Determine the [x, y] coordinate at the center of the cell enclosing the given text.  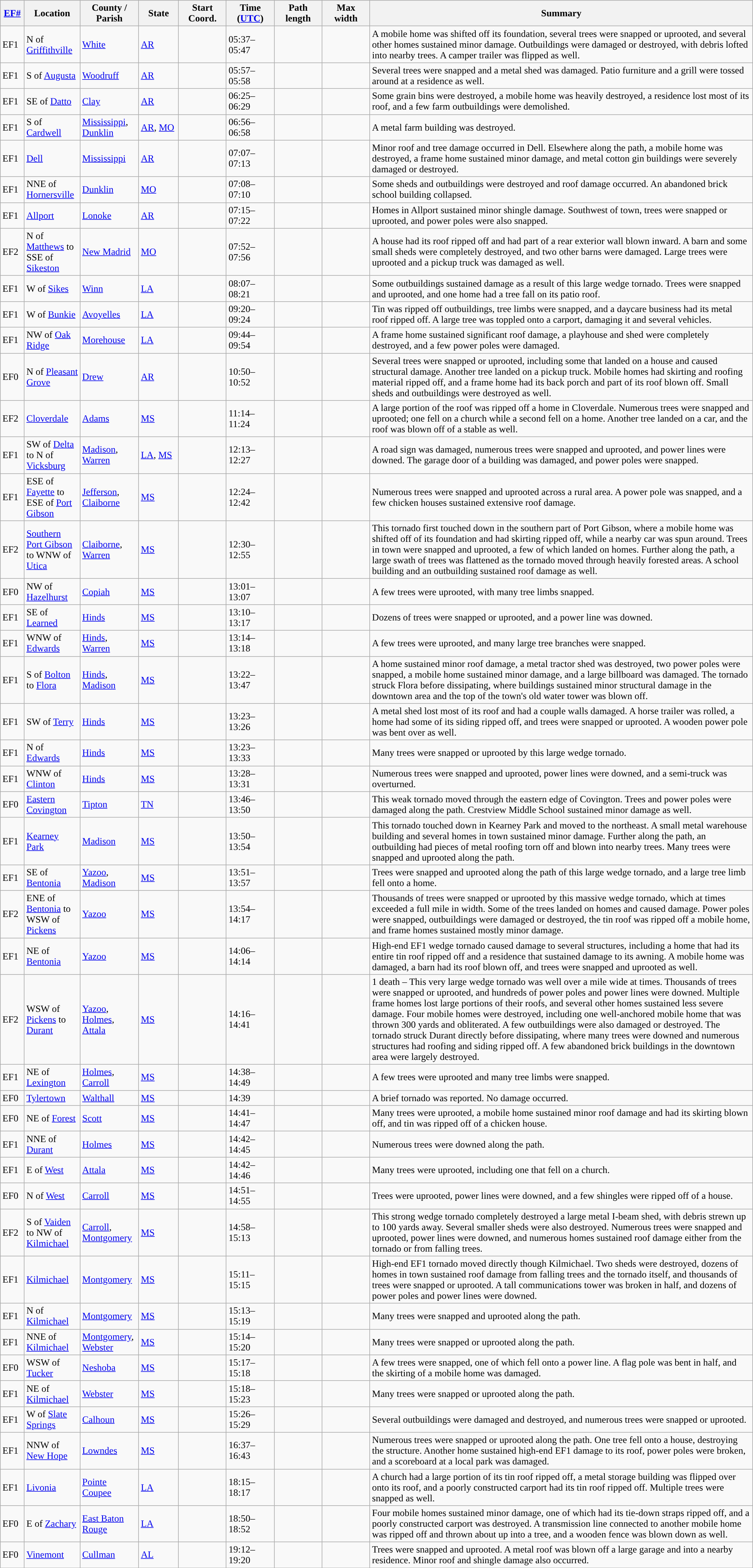
SW of Delta to N of Vicksburg [52, 455]
Several outbuildings were damaged and destroyed, and numerous trees were snapped or uprooted. [561, 1420]
Scott [110, 1119]
SE of Bentonia [52, 877]
Vinemont [52, 1555]
16:37–16:43 [250, 1450]
AL [158, 1555]
A few trees were uprooted, and many large tree branches were snapped. [561, 643]
13:50–13:54 [250, 841]
Homes in Allport sustained minor shingle damage. Southwest of town, trees were snapped or uprooted, and power poles were also snapped. [561, 215]
WNW of Clinton [52, 779]
13:01–13:07 [250, 591]
Jefferson, Claiborne [110, 497]
15:17–15:18 [250, 1368]
13:22–13:47 [250, 680]
11:14–11:24 [250, 419]
NE of Kilmichael [52, 1393]
SE of Datto [52, 102]
Holmes [110, 1144]
Cloverdale [52, 419]
Numerous trees were snapped and uprooted across a rural area. A power pole was snapped, and a few chicken houses sustained extensive roof damage. [561, 497]
State [158, 13]
07:52–07:56 [250, 252]
Clay [110, 102]
05:57–05:58 [250, 75]
Many trees were snapped or uprooted by this large wedge tornado. [561, 753]
Dozens of trees were snapped or uprooted, and a power line was downed. [561, 618]
15:18–15:23 [250, 1393]
Walthall [110, 1098]
14:42–14:45 [250, 1144]
Madison, Warren [110, 455]
Kearney Park [52, 841]
S of Cardwell [52, 127]
15:26–15:29 [250, 1420]
06:56–06:58 [250, 127]
13:28–13:31 [250, 779]
Tylertown [52, 1098]
19:12–19:20 [250, 1555]
12:30–12:55 [250, 550]
07:08–07:10 [250, 190]
Dunklin [110, 190]
Start Coord. [203, 13]
Yazoo, Madison [110, 877]
Kilmichael [52, 1280]
WSW of Tucker [52, 1368]
Pointe Coupee [110, 1487]
SW of Terry [52, 722]
Neshoba [110, 1368]
A frame home sustained significant roof damage, a playhouse and shed were completely destroyed, and a few power poles were damaged. [561, 340]
NNE of Kilmichael [52, 1342]
Some sheds and outbuildings were destroyed and roof damage occurred. An abandoned brick school building collapsed. [561, 190]
Lonoke [110, 215]
Numerous trees were downed along the path. [561, 1144]
County / Parish [110, 13]
Lowndes [110, 1450]
A few trees were uprooted and many tree limbs were snapped. [561, 1077]
Trees were snapped and uprooted along the path of this large wedge tornado, and a large tree limb fell onto a home. [561, 877]
08:07–08:21 [250, 288]
LA, MS [158, 455]
WSW of Pickens to Durant [52, 1019]
Morehouse [110, 340]
14:06–14:14 [250, 956]
Yazoo, Holmes, Attala [110, 1019]
N of Matthews to SSE of Sikeston [52, 252]
Woodruff [110, 75]
Numerous trees were snapped and uprooted, power lines were downed, and a semi-truck was overturned. [561, 779]
Attala [110, 1170]
A few trees were uprooted, with many tree limbs snapped. [561, 591]
05:37–05:47 [250, 44]
Time (UTC) [250, 13]
Madison [110, 841]
Southern Port Gibson to WNW of Utica [52, 550]
S of Bolton to Flora [52, 680]
N of Edwards [52, 753]
Trees were snapped and uprooted. A metal roof was blown off a large garage and into a nearby residence. Minor roof and shingle damage also occurred. [561, 1555]
15:13–15:19 [250, 1316]
14:42–14:46 [250, 1170]
14:16–14:41 [250, 1019]
Location [52, 13]
13:23–13:26 [250, 722]
Avoyelles [110, 314]
SE of Learned [52, 618]
15:11–15:15 [250, 1280]
13:54–14:17 [250, 914]
EF# [12, 13]
NW of Oak Ridge [52, 340]
09:44–09:54 [250, 340]
N of Griffithville [52, 44]
Many trees were uprooted, a mobile home sustained minor roof damage and had its skirting blown off, and tin was ripped off of a chicken house. [561, 1119]
Drew [110, 377]
N of Pleasant Grove [52, 377]
Mississippi [110, 158]
Max width [346, 13]
E of Zachary [52, 1524]
14:38–14:49 [250, 1077]
14:41–14:47 [250, 1119]
18:15–18:17 [250, 1487]
Calhoun [110, 1420]
13:10–13:17 [250, 618]
Mississippi, Dunklin [110, 127]
N of Kilmichael [52, 1316]
ESE of Fayette to ESE of Port Gibson [52, 497]
Hinds, Warren [110, 643]
W of Slate Springs [52, 1420]
WNW of Edwards [52, 643]
A few trees were snapped, one of which fell onto a power line. A flag pole was bent in half, and the skirting of a mobile home was damaged. [561, 1368]
NNE of Durant [52, 1144]
07:07–07:13 [250, 158]
09:20–09:24 [250, 314]
S of Augusta [52, 75]
15:14–15:20 [250, 1342]
W of Bunkie [52, 314]
E of West [52, 1170]
18:50–18:52 [250, 1524]
White [110, 44]
Webster [110, 1393]
East Baton Rouge [110, 1524]
Cullman [110, 1555]
Carroll [110, 1196]
Holmes, Carroll [110, 1077]
06:25–06:29 [250, 102]
Path length [298, 13]
Copiah [110, 591]
Livonia [52, 1487]
NW of Hazelhurst [52, 591]
TN [158, 804]
07:15–07:22 [250, 215]
13:23–13:33 [250, 753]
13:46–13:50 [250, 804]
N of West [52, 1196]
Tipton [110, 804]
Dell [52, 158]
Allport [52, 215]
Many trees were snapped and uprooted along the path. [561, 1316]
Adams [110, 419]
NE of Forest [52, 1119]
Winn [110, 288]
12:13–12:27 [250, 455]
W of Sikes [52, 288]
S of Vaiden to NW of Kilmichael [52, 1232]
A metal farm building was destroyed. [561, 127]
New Madrid [110, 252]
A brief tornado was reported. No damage occurred. [561, 1098]
Summary [561, 13]
Trees were uprooted, power lines were downed, and a few shingles were ripped off of a house. [561, 1196]
Several trees were snapped and a metal shed was damaged. Patio furniture and a grill were tossed around at a residence as well. [561, 75]
NE of Bentonia [52, 956]
13:51–13:57 [250, 877]
AR, MO [158, 127]
Many trees were uprooted, including one that fell on a church. [561, 1170]
14:58–15:13 [250, 1232]
Some grain bins were destroyed, a mobile home was heavily destroyed, a residence lost most of its roof, and a few farm outbuildings were demolished. [561, 102]
NNE of Hornersville [52, 190]
14:39 [250, 1098]
Claiborne, Warren [110, 550]
Montgomery, Webster [110, 1342]
14:51–14:55 [250, 1196]
12:24–12:42 [250, 497]
10:50–10:52 [250, 377]
ENE of Bentonia to WSW of Pickens [52, 914]
NNW of New Hope [52, 1450]
Eastern Covington [52, 804]
NE of Lexington [52, 1077]
13:14–13:18 [250, 643]
Carroll, Montgomery [110, 1232]
Hinds, Madison [110, 680]
